Pinpoint the cell where the given text exists, returning its (X, Y) midpoint coordinate. 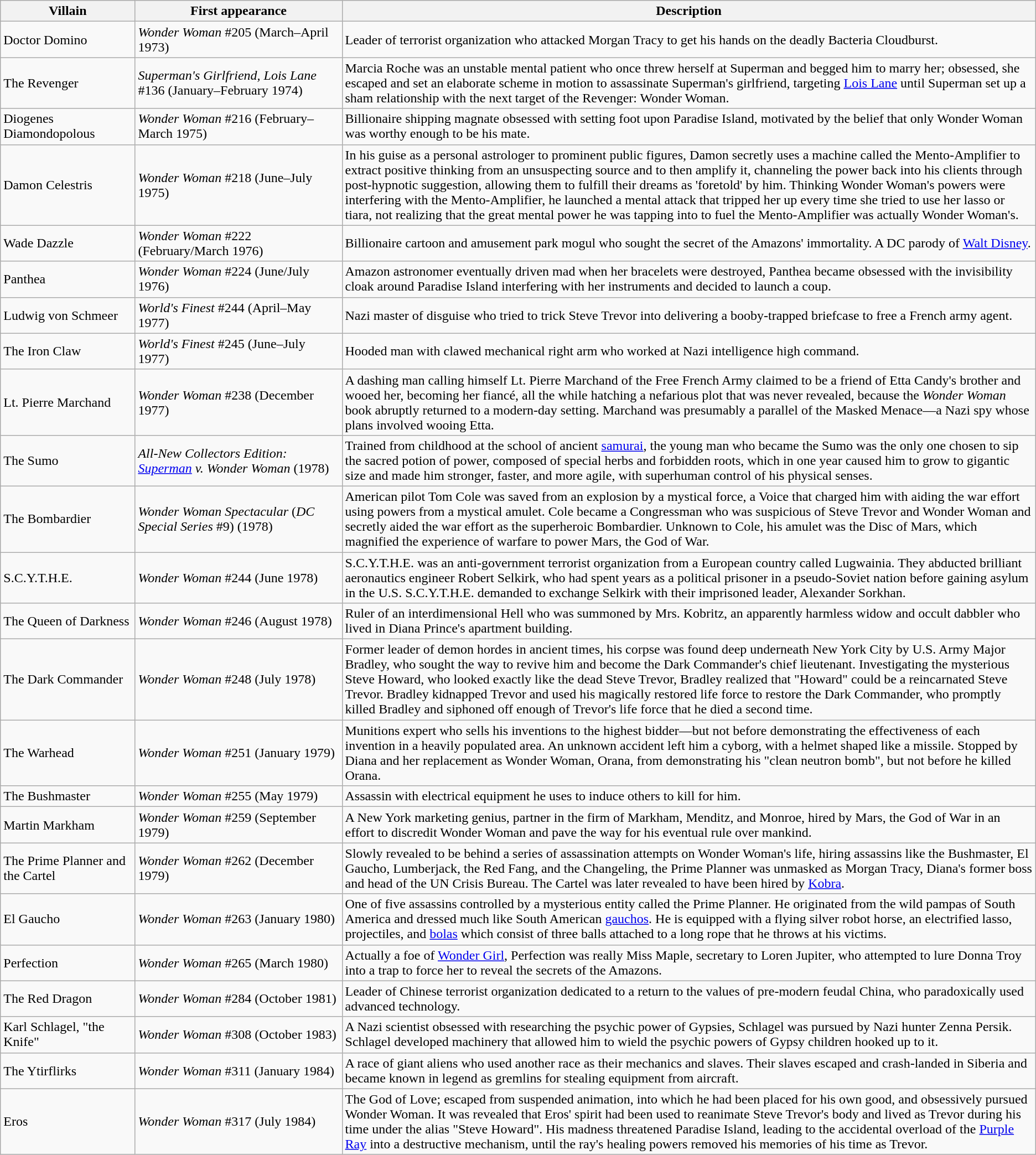
Wonder Woman #222 (February/March 1976) (239, 244)
Leader of Chinese terrorist organization dedicated to a return to the values of pre-modern feudal China, who paradoxically used advanced technology. (688, 998)
The Revenger (68, 83)
Wonder Woman #263 (January 1980) (239, 919)
Wonder Woman #259 (September 1979) (239, 825)
Diogenes Diamondopolous (68, 126)
Wonder Woman #218 (June–July 1975) (239, 185)
Leader of terrorist organization who attacked Morgan Tracy to get his hands on the deadly Bacteria Cloudburst. (688, 40)
Wonder Woman #265 (March 1980) (239, 963)
Billionaire cartoon and amusement park mogul who sought the secret of the Amazons' immortality. A DC parody of Walt Disney. (688, 244)
Wonder Woman #317 (July 1984) (239, 1121)
Wonder Woman #262 (December 1979) (239, 868)
Wonder Woman Spectacular (DC Special Series #9) (1978) (239, 519)
Description (688, 11)
The Sumo (68, 460)
Assassin with electrical equipment he uses to induce others to kill for him. (688, 796)
Lt. Pierre Marchand (68, 402)
Panthea (68, 279)
The Ytirflirks (68, 1070)
The Iron Claw (68, 351)
Doctor Domino (68, 40)
Wade Dazzle (68, 244)
Wonder Woman #224 (June/July 1976) (239, 279)
Hooded man with clawed mechanical right arm who worked at Nazi intelligence high command. (688, 351)
Nazi master of disguise who tried to trick Steve Trevor into delivering a booby-trapped briefcase to free a French army agent. (688, 315)
The Bushmaster (68, 796)
Wonder Woman #205 (March–April 1973) (239, 40)
Wonder Woman #255 (May 1979) (239, 796)
Wonder Woman #251 (January 1979) (239, 753)
Martin Markham (68, 825)
Wonder Woman #244 (June 1978) (239, 578)
The Bombardier (68, 519)
Wonder Woman #246 (August 1978) (239, 621)
Superman's Girlfriend, Lois Lane #136 (January–February 1974) (239, 83)
The Dark Commander (68, 680)
Perfection (68, 963)
Wonder Woman #308 (October 1983) (239, 1035)
All-New Collectors Edition: Superman v. Wonder Woman (1978) (239, 460)
Wonder Woman #284 (October 1981) (239, 998)
Ludwig von Schmeer (68, 315)
The Red Dragon (68, 998)
World's Finest #245 (June–July 1977) (239, 351)
First appearance (239, 11)
The Prime Planner and the Cartel (68, 868)
Karl Schlagel, "the Knife" (68, 1035)
Damon Celestris (68, 185)
El Gaucho (68, 919)
Eros (68, 1121)
Wonder Woman #238 (December 1977) (239, 402)
Wonder Woman #216 (February–March 1975) (239, 126)
Villain (68, 11)
Wonder Woman #248 (July 1978) (239, 680)
S.C.Y.T.H.E. (68, 578)
The Queen of Darkness (68, 621)
The Warhead (68, 753)
World's Finest #244 (April–May 1977) (239, 315)
Wonder Woman #311 (January 1984) (239, 1070)
